Capture the cell that displays the provided text and extract its (x, y) central coordinate. 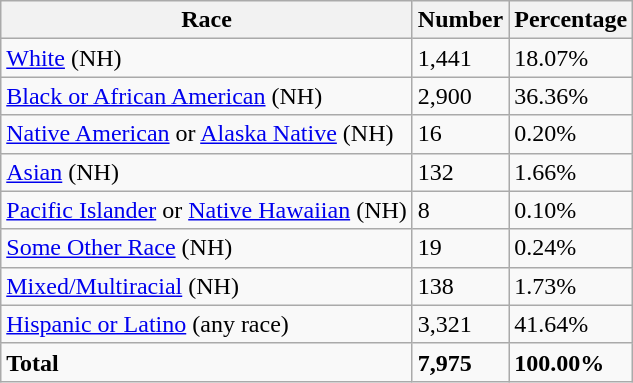
Native American or Alaska Native (NH) (207, 134)
0.24% (571, 248)
0.20% (571, 134)
Pacific Islander or Native Hawaiian (NH) (207, 210)
Number (460, 20)
41.64% (571, 324)
36.36% (571, 96)
Hispanic or Latino (any race) (207, 324)
1.73% (571, 286)
Percentage (571, 20)
Some Other Race (NH) (207, 248)
2,900 (460, 96)
7,975 (460, 362)
Mixed/Multiracial (NH) (207, 286)
Total (207, 362)
0.10% (571, 210)
Black or African American (NH) (207, 96)
3,321 (460, 324)
19 (460, 248)
White (NH) (207, 58)
132 (460, 172)
100.00% (571, 362)
16 (460, 134)
8 (460, 210)
138 (460, 286)
18.07% (571, 58)
1.66% (571, 172)
1,441 (460, 58)
Asian (NH) (207, 172)
Race (207, 20)
